Pinpoint the cell where the given text exists, returning its (x, y) midpoint coordinate. 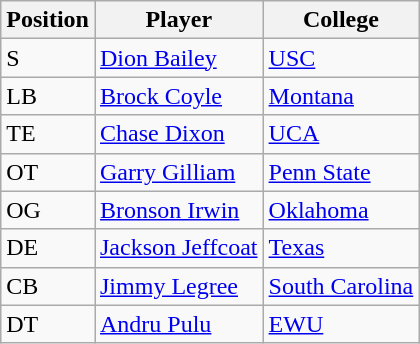
South Carolina (341, 286)
Penn State (341, 172)
Jackson Jeffcoat (178, 248)
Dion Bailey (178, 58)
Oklahoma (341, 210)
Player (178, 20)
CB (48, 286)
Texas (341, 248)
Garry Gilliam (178, 172)
Position (48, 20)
Bronson Irwin (178, 210)
College (341, 20)
LB (48, 96)
Jimmy Legree (178, 286)
Brock Coyle (178, 96)
TE (48, 134)
DE (48, 248)
S (48, 58)
Chase Dixon (178, 134)
EWU (341, 324)
OT (48, 172)
Andru Pulu (178, 324)
DT (48, 324)
OG (48, 210)
Montana (341, 96)
USC (341, 58)
UCA (341, 134)
